For the text-containing cell, return its midpoint in [X, Y] coordinate format. 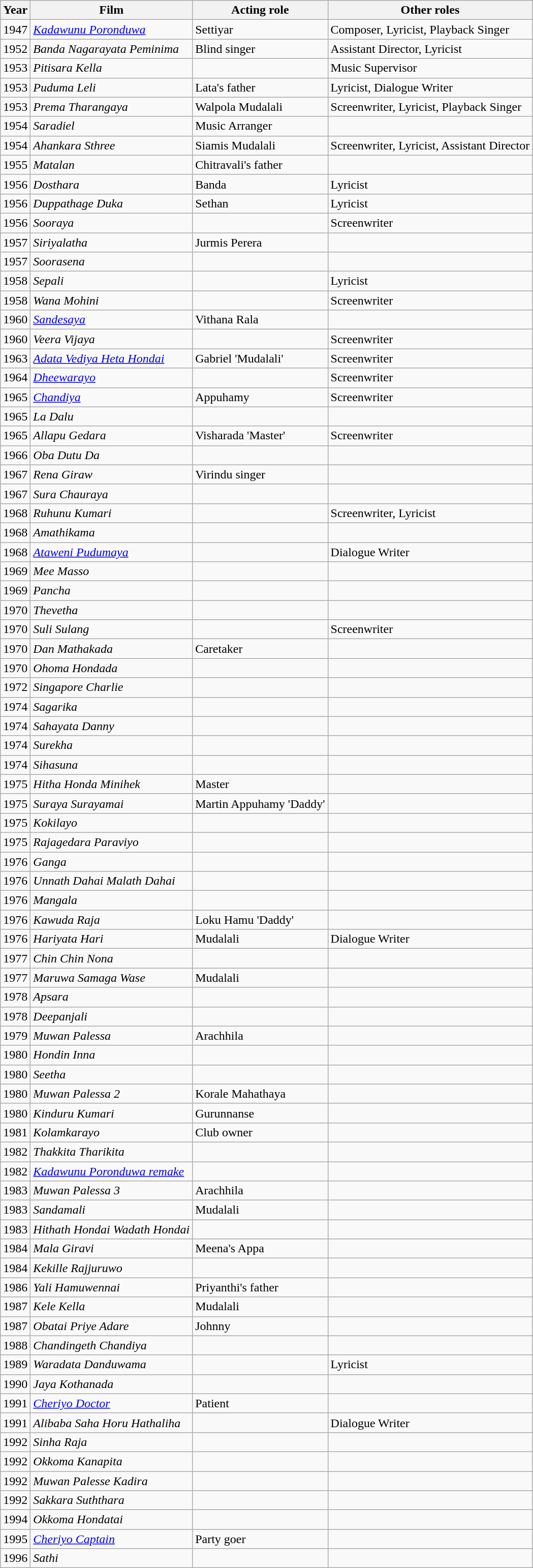
1996 [15, 1558]
Assistant Director, Lyricist [430, 49]
1972 [15, 687]
Okkoma Kanapita [112, 1461]
La Dalu [112, 416]
Dheewarayo [112, 378]
Banda [260, 184]
Martin Appuhamy 'Daddy' [260, 803]
Kekille Rajjuruwo [112, 1268]
Sakkara Suththara [112, 1500]
Priyanthi's father [260, 1287]
Adata Vediya Heta Hondai [112, 358]
Caretaker [260, 649]
Allapu Gedara [112, 436]
Jurmis Perera [260, 243]
Vithana Rala [260, 320]
Blind singer [260, 49]
1990 [15, 1384]
Cheriyo Doctor [112, 1403]
Puduma Leli [112, 87]
Hondin Inna [112, 1055]
Party goer [260, 1539]
Screenwriter, Lyricist, Playback Singer [430, 107]
Oba Dutu Da [112, 455]
Sahayata Danny [112, 726]
1994 [15, 1520]
Deepanjali [112, 1016]
1947 [15, 29]
Muwan Palessa 2 [112, 1094]
Rajagedara Paraviyo [112, 842]
Lyricist, Dialogue Writer [430, 87]
Siamis Mudalali [260, 145]
Chandingeth Chandiya [112, 1345]
Hariyata Hari [112, 939]
Prema Tharangaya [112, 107]
Hitha Honda Minihek [112, 784]
Rena Giraw [112, 474]
Johnny [260, 1326]
Kokilayo [112, 823]
Wana Mohini [112, 300]
Settiyar [260, 29]
Okkoma Hondatai [112, 1520]
1989 [15, 1365]
Pitisara Kella [112, 68]
Ohoma Hondada [112, 668]
Muwan Palessa 3 [112, 1191]
Music Arranger [260, 126]
Mangala [112, 900]
Yali Hamuwennai [112, 1287]
1963 [15, 358]
Year [15, 10]
Cheriyo Captain [112, 1539]
Ataweni Pudumaya [112, 552]
Lata's father [260, 87]
Pancha [112, 591]
Other roles [430, 10]
Korale Mahathaya [260, 1094]
Chandiya [112, 397]
Seetha [112, 1074]
Hithath Hondai Wadath Hondai [112, 1229]
Sathi [112, 1558]
Matalan [112, 165]
Kolamkarayo [112, 1132]
Kawuda Raja [112, 920]
Suli Sulang [112, 629]
Kadawunu Poronduwa [112, 29]
Gabriel 'Mudalali' [260, 358]
Sandamali [112, 1210]
1952 [15, 49]
Dan Mathakada [112, 649]
1979 [15, 1036]
Master [260, 784]
Sooraya [112, 223]
1988 [15, 1345]
Virindu singer [260, 474]
Appuhamy [260, 397]
Suraya Surayamai [112, 803]
Apsara [112, 997]
Film [112, 10]
Muwan Palesse Kadira [112, 1481]
Gurunnanse [260, 1113]
Amathikama [112, 532]
Singapore Charlie [112, 687]
Unnath Dahai Malath Dahai [112, 881]
Sura Chauraya [112, 494]
Acting role [260, 10]
Music Supervisor [430, 68]
Mala Giravi [112, 1249]
1981 [15, 1132]
Visharada 'Master' [260, 436]
1964 [15, 378]
Maruwa Samaga Wase [112, 978]
Loku Hamu 'Daddy' [260, 920]
Siriyalatha [112, 243]
Kele Kella [112, 1307]
Patient [260, 1403]
Muwan Palessa [112, 1036]
Soorasena [112, 262]
Dosthara [112, 184]
Chitravali's father [260, 165]
Alibaba Saha Horu Hathaliha [112, 1423]
Sandesaya [112, 320]
1966 [15, 455]
Meena's Appa [260, 1249]
Screenwriter, Lyricist [430, 513]
Ganga [112, 862]
Screenwriter, Lyricist, Assistant Director [430, 145]
Walpola Mudalali [260, 107]
Thevetha [112, 610]
Saradiel [112, 126]
Sinha Raja [112, 1442]
Sagarika [112, 707]
Jaya Kothanada [112, 1384]
1986 [15, 1287]
Kadawunu Poronduwa remake [112, 1171]
Ruhunu Kumari [112, 513]
Sepali [112, 281]
Composer, Lyricist, Playback Singer [430, 29]
Banda Nagarayata Peminima [112, 49]
Waradata Danduwama [112, 1365]
Club owner [260, 1132]
Veera Vijaya [112, 339]
Ahankara Sthree [112, 145]
Sethan [260, 203]
Thakkita Tharikita [112, 1152]
Surekha [112, 745]
1955 [15, 165]
Kinduru Kumari [112, 1113]
Chin Chin Nona [112, 958]
Obatai Priye Adare [112, 1326]
Duppathage Duka [112, 203]
Mee Masso [112, 571]
1995 [15, 1539]
Sihasuna [112, 765]
